Return (x, y) of the center of cell containing provided text 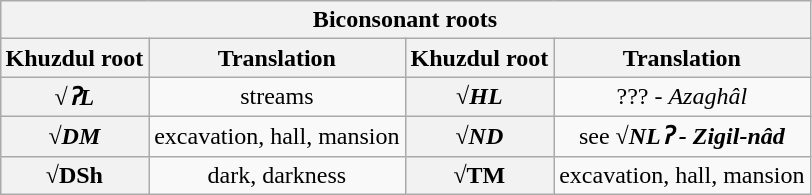
√HL (480, 97)
√DM (74, 136)
Biconsonant roots (405, 20)
√ʔL (74, 97)
streams (277, 97)
√TM (480, 175)
see √NLʔ - Zigil-nâd (682, 136)
√ND (480, 136)
dark, darkness (277, 175)
√DSh (74, 175)
??? - Azaghâl (682, 97)
